Detect which cell encompasses the target text, then output its (x, y) center coordinate. 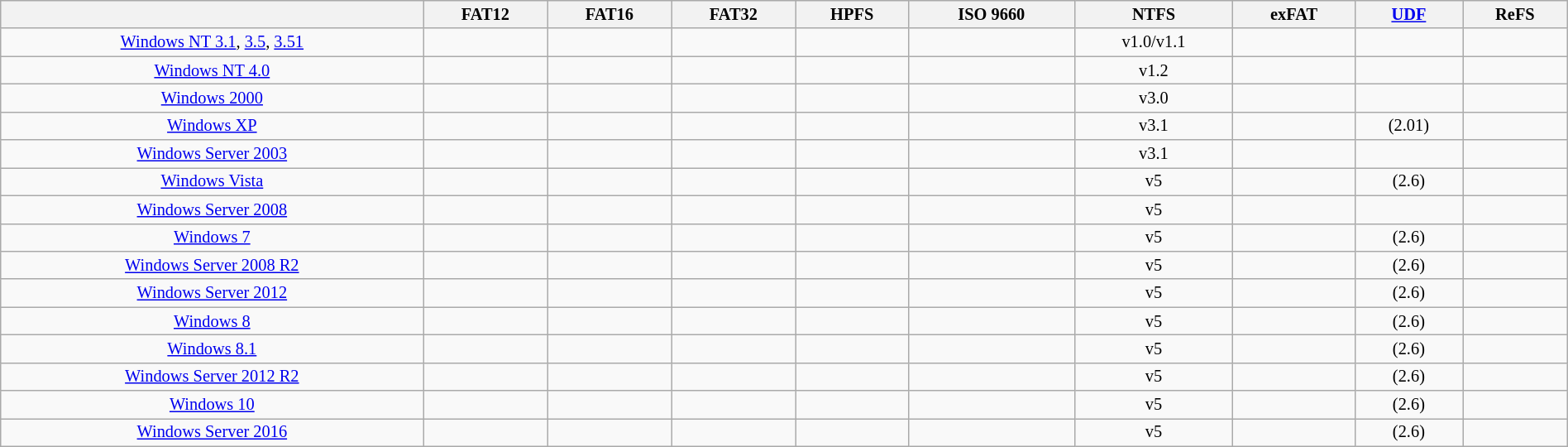
Windows NT 3.1, 3.5, 3.51 (212, 42)
Windows Server 2008 (212, 209)
v1.0/v1.1 (1154, 42)
v3.0 (1154, 98)
exFAT (1293, 14)
Windows NT 4.0 (212, 70)
v1.2 (1154, 70)
Windows 8.1 (212, 348)
Windows Server 2008 R2 (212, 265)
UDF (1408, 14)
Windows 10 (212, 405)
Windows Server 2012 (212, 293)
FAT32 (734, 14)
FAT12 (485, 14)
Windows Server 2003 (212, 154)
ReFS (1515, 14)
(2.01) (1408, 126)
Windows Server 2012 R2 (212, 377)
NTFS (1154, 14)
ISO 9660 (991, 14)
Windows XP (212, 126)
Windows 8 (212, 321)
Windows Vista (212, 181)
Windows Server 2016 (212, 432)
Windows 2000 (212, 98)
FAT16 (610, 14)
HPFS (852, 14)
Windows 7 (212, 238)
